Capture the cell that displays the provided text and extract its (x, y) central coordinate. 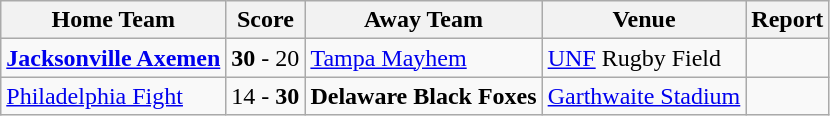
Delaware Black Foxes (424, 96)
Philadelphia Fight (114, 96)
Report (788, 20)
Jacksonville Axemen (114, 58)
30 - 20 (266, 58)
Tampa Mayhem (424, 58)
Home Team (114, 20)
Garthwaite Stadium (644, 96)
UNF Rugby Field (644, 58)
Away Team (424, 20)
Score (266, 20)
Venue (644, 20)
14 - 30 (266, 96)
